Extract the [X, Y] coordinate from the center of the cell holding the provided text.  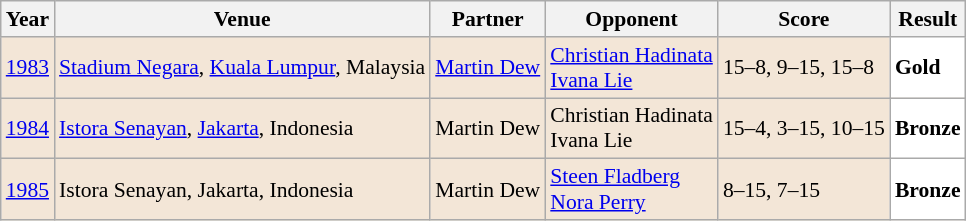
Steen Fladberg Nora Perry [632, 190]
15–4, 3–15, 10–15 [804, 128]
Result [928, 19]
Gold [928, 68]
Score [804, 19]
1984 [28, 128]
8–15, 7–15 [804, 190]
Partner [488, 19]
Stadium Negara, Kuala Lumpur, Malaysia [242, 68]
Venue [242, 19]
15–8, 9–15, 15–8 [804, 68]
1985 [28, 190]
1983 [28, 68]
Opponent [632, 19]
Year [28, 19]
